Extract the [x, y] coordinate from the center of the cell holding the provided text.  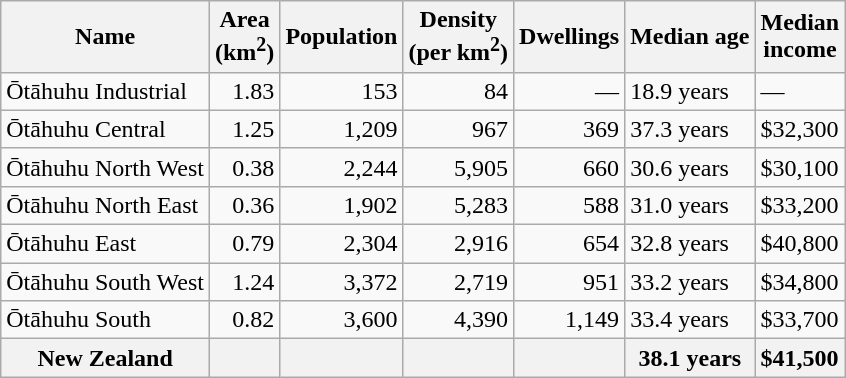
0.79 [244, 244]
New Zealand [106, 358]
84 [458, 91]
3,600 [342, 320]
33.4 years [690, 320]
1.83 [244, 91]
0.36 [244, 205]
Median age [690, 37]
$33,200 [800, 205]
0.82 [244, 320]
2,719 [458, 282]
Area(km2) [244, 37]
Ōtāhuhu North East [106, 205]
Population [342, 37]
$41,500 [800, 358]
30.6 years [690, 167]
Density(per km2) [458, 37]
1,149 [570, 320]
Name [106, 37]
5,283 [458, 205]
3,372 [342, 282]
Ōtāhuhu Industrial [106, 91]
369 [570, 129]
33.2 years [690, 282]
Dwellings [570, 37]
32.8 years [690, 244]
18.9 years [690, 91]
Ōtāhuhu South [106, 320]
660 [570, 167]
$34,800 [800, 282]
4,390 [458, 320]
5,905 [458, 167]
1.24 [244, 282]
2,244 [342, 167]
951 [570, 282]
31.0 years [690, 205]
$40,800 [800, 244]
967 [458, 129]
$32,300 [800, 129]
$33,700 [800, 320]
Ōtāhuhu North West [106, 167]
38.1 years [690, 358]
1,209 [342, 129]
1.25 [244, 129]
37.3 years [690, 129]
Medianincome [800, 37]
2,916 [458, 244]
Ōtāhuhu South West [106, 282]
2,304 [342, 244]
Ōtāhuhu East [106, 244]
0.38 [244, 167]
$30,100 [800, 167]
588 [570, 205]
153 [342, 91]
Ōtāhuhu Central [106, 129]
1,902 [342, 205]
654 [570, 244]
